Search for the cell housing the specified text and yield its [X, Y] center coordinate. 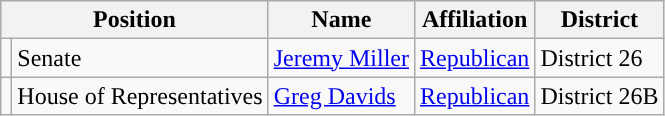
District [600, 20]
Senate [140, 58]
Position [134, 20]
Affiliation [475, 20]
District 26B [600, 96]
Name [341, 20]
Jeremy Miller [341, 58]
District 26 [600, 58]
Greg Davids [341, 96]
House of Representatives [140, 96]
